For the text-containing cell, return its midpoint in (x, y) coordinate format. 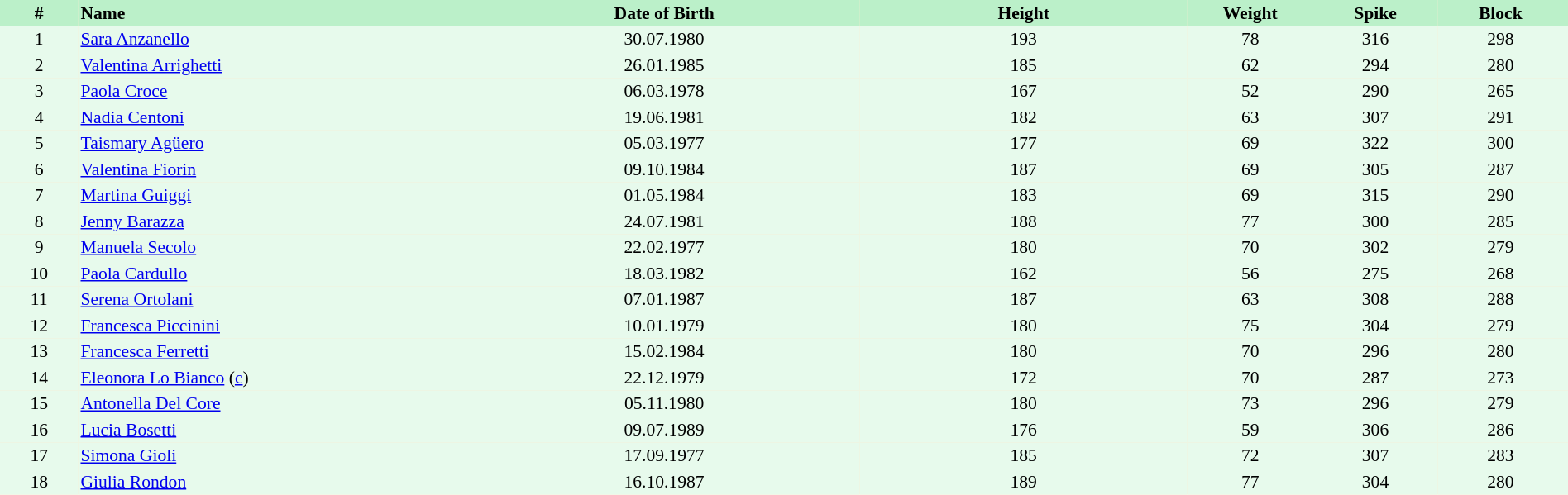
13 (39, 352)
5 (39, 144)
268 (1500, 274)
265 (1500, 91)
Block (1500, 13)
62 (1250, 65)
24.07.1981 (664, 221)
9 (39, 248)
6 (39, 169)
177 (1024, 144)
11 (39, 299)
09.07.1989 (664, 430)
Nadia Centoni (273, 117)
Francesca Piccinini (273, 326)
7 (39, 195)
10.01.1979 (664, 326)
78 (1250, 40)
193 (1024, 40)
Taismary Agüero (273, 144)
316 (1374, 40)
183 (1024, 195)
10 (39, 274)
283 (1500, 456)
17.09.1977 (664, 456)
167 (1024, 91)
12 (39, 326)
18 (39, 482)
14 (39, 378)
06.03.1978 (664, 91)
Antonella Del Core (273, 403)
Name (273, 13)
72 (1250, 456)
298 (1500, 40)
18.03.1982 (664, 274)
2 (39, 65)
294 (1374, 65)
275 (1374, 274)
Sara Anzanello (273, 40)
01.05.1984 (664, 195)
07.01.1987 (664, 299)
172 (1024, 378)
8 (39, 221)
75 (1250, 326)
306 (1374, 430)
Weight (1250, 13)
15 (39, 403)
Height (1024, 13)
# (39, 13)
291 (1500, 117)
Date of Birth (664, 13)
Paola Croce (273, 91)
Spike (1374, 13)
Eleonora Lo Bianco (c) (273, 378)
162 (1024, 274)
16.10.1987 (664, 482)
15.02.1984 (664, 352)
302 (1374, 248)
Giulia Rondon (273, 482)
286 (1500, 430)
Lucia Bosetti (273, 430)
Simona Gioli (273, 456)
322 (1374, 144)
285 (1500, 221)
Martina Guiggi (273, 195)
26.01.1985 (664, 65)
4 (39, 117)
05.03.1977 (664, 144)
56 (1250, 274)
73 (1250, 403)
176 (1024, 430)
189 (1024, 482)
Manuela Secolo (273, 248)
22.02.1977 (664, 248)
59 (1250, 430)
182 (1024, 117)
Francesca Ferretti (273, 352)
1 (39, 40)
3 (39, 91)
52 (1250, 91)
188 (1024, 221)
17 (39, 456)
05.11.1980 (664, 403)
288 (1500, 299)
Jenny Barazza (273, 221)
308 (1374, 299)
Paola Cardullo (273, 274)
315 (1374, 195)
22.12.1979 (664, 378)
30.07.1980 (664, 40)
Serena Ortolani (273, 299)
Valentina Arrighetti (273, 65)
16 (39, 430)
19.06.1981 (664, 117)
Valentina Fiorin (273, 169)
273 (1500, 378)
305 (1374, 169)
09.10.1984 (664, 169)
